For the text-containing cell, return its midpoint in (x, y) coordinate format. 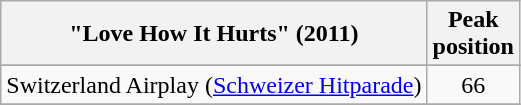
66 (473, 85)
Switzerland Airplay (Schweizer Hitparade) (214, 85)
"Love How It Hurts" (2011) (214, 34)
Peakposition (473, 34)
